Return [x, y] of the center of cell containing provided text 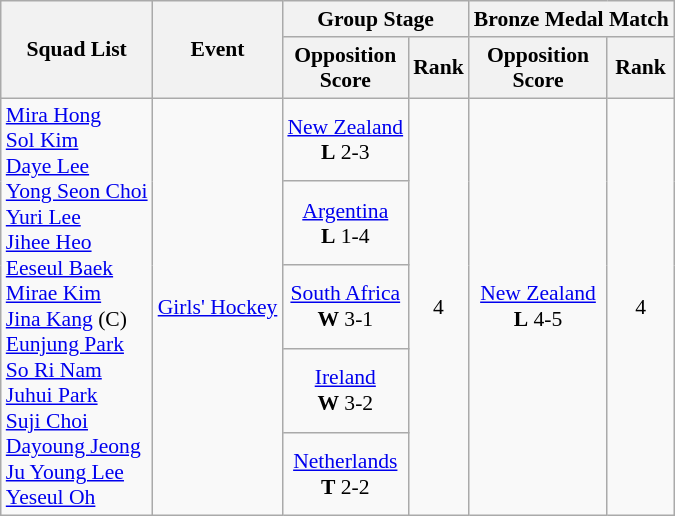
Girls' Hockey [218, 307]
South Africa W 3-1 [345, 307]
Ireland W 3-2 [345, 391]
Event [218, 50]
Netherlands T 2-2 [345, 474]
Bronze Medal Match [572, 19]
Argentina L 1-4 [345, 224]
New Zealand L 4-5 [538, 307]
Squad List [77, 50]
New Zealand L 2-3 [345, 140]
Group Stage [375, 19]
